From the cell containing the given text, extract its center point as [x, y] coordinate. 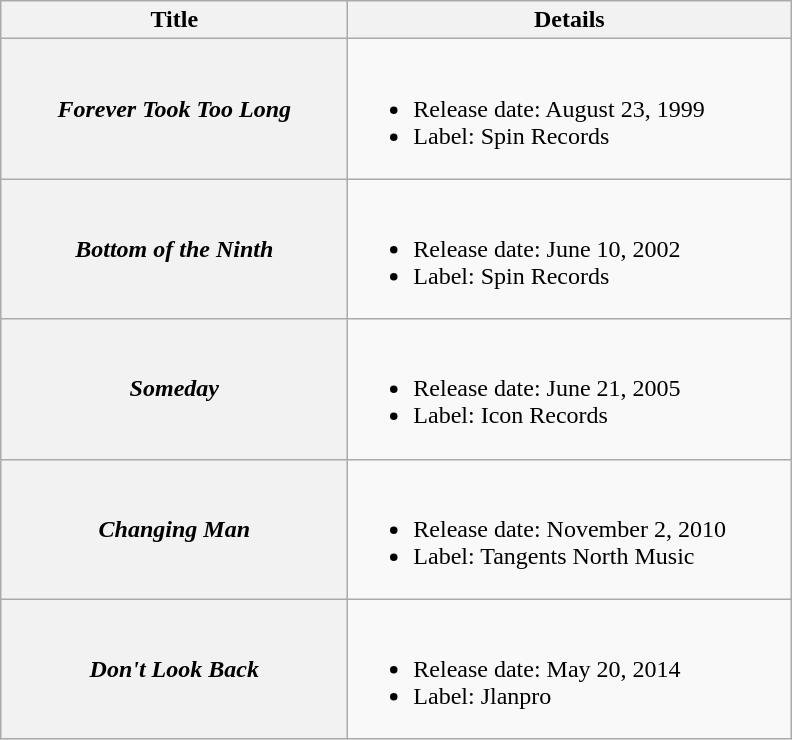
Someday [174, 389]
Release date: June 21, 2005Label: Icon Records [570, 389]
Title [174, 20]
Bottom of the Ninth [174, 249]
Changing Man [174, 529]
Don't Look Back [174, 669]
Release date: May 20, 2014Label: Jlanpro [570, 669]
Release date: June 10, 2002Label: Spin Records [570, 249]
Forever Took Too Long [174, 109]
Release date: August 23, 1999Label: Spin Records [570, 109]
Release date: November 2, 2010Label: Tangents North Music [570, 529]
Details [570, 20]
